From the cell containing the given text, extract its center point as [x, y] coordinate. 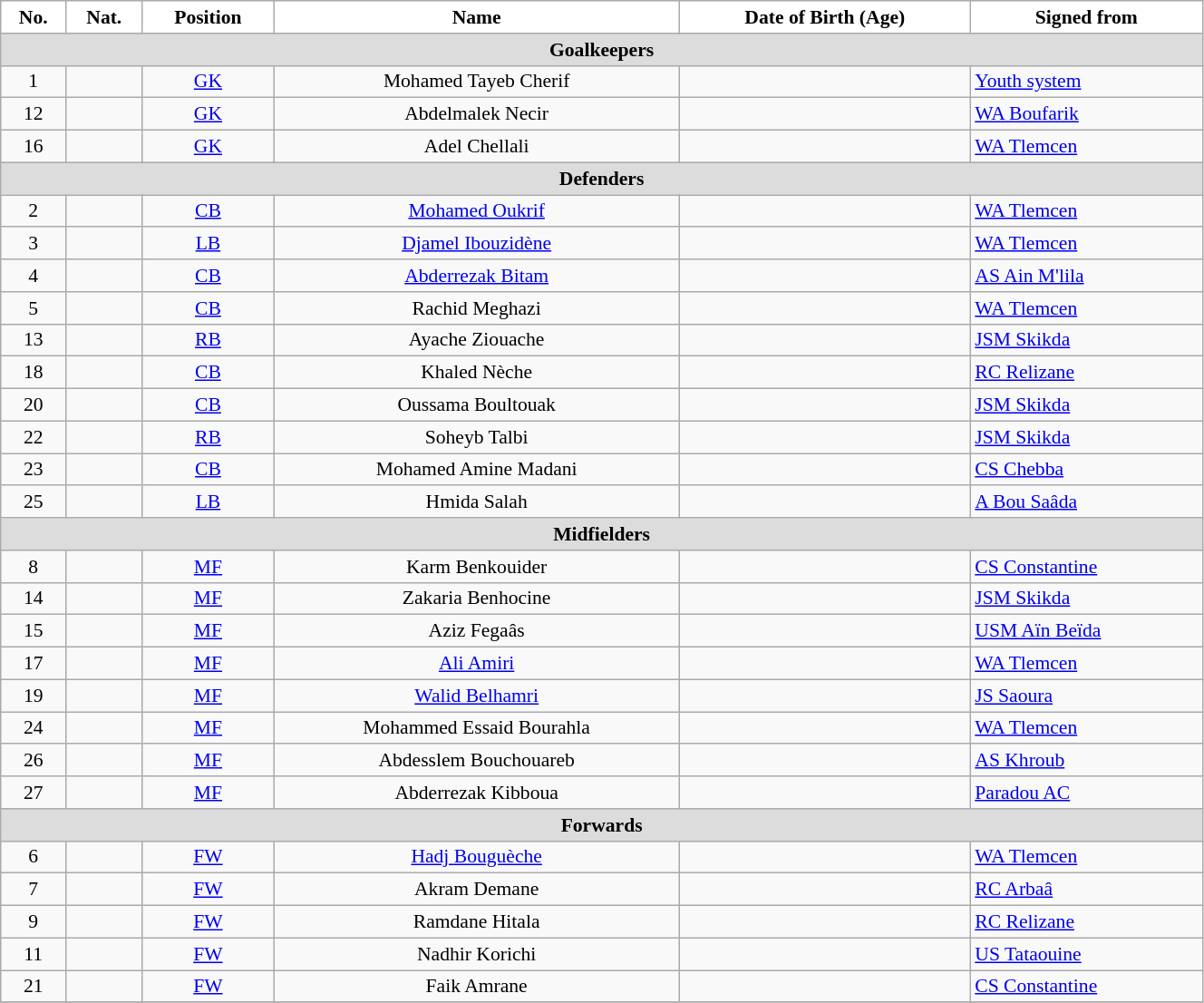
No. [34, 17]
5 [34, 308]
USM Aïn Beïda [1086, 631]
US Tataouine [1086, 954]
Abderrezak Bitam [477, 276]
9 [34, 922]
14 [34, 599]
Defenders [602, 179]
Position [209, 17]
Zakaria Benhocine [477, 599]
A Bou Saâda [1086, 502]
Youth system [1086, 82]
CS Chebba [1086, 470]
4 [34, 276]
Name [477, 17]
8 [34, 567]
RC Arbaâ [1086, 890]
Ayache Ziouache [477, 340]
26 [34, 761]
20 [34, 405]
Rachid Meghazi [477, 308]
3 [34, 244]
Midfielders [602, 534]
Abdelmalek Necir [477, 114]
Abderrezak Kibboua [477, 793]
Signed from [1086, 17]
Abdesslem Bouchouareb [477, 761]
15 [34, 631]
19 [34, 696]
25 [34, 502]
Oussama Boultouak [477, 405]
Mohamed Oukrif [477, 211]
21 [34, 987]
Djamel Ibouzidène [477, 244]
JS Saoura [1086, 696]
18 [34, 373]
Faik Amrane [477, 987]
7 [34, 890]
Ali Amiri [477, 664]
Ramdane Hitala [477, 922]
AS Khroub [1086, 761]
Mohammed Essaid Bourahla [477, 728]
Soheyb Talbi [477, 437]
11 [34, 954]
Paradou AC [1086, 793]
Mohamed Tayeb Cherif [477, 82]
Aziz Fegaâs [477, 631]
27 [34, 793]
2 [34, 211]
Nadhir Korichi [477, 954]
Karm Benkouider [477, 567]
WA Boufarik [1086, 114]
Date of Birth (Age) [825, 17]
Khaled Nèche [477, 373]
Walid Belhamri [477, 696]
13 [34, 340]
17 [34, 664]
Forwards [602, 825]
1 [34, 82]
22 [34, 437]
Adel Chellali [477, 147]
16 [34, 147]
12 [34, 114]
24 [34, 728]
AS Ain M'lila [1086, 276]
Hmida Salah [477, 502]
Goalkeepers [602, 50]
Nat. [104, 17]
6 [34, 857]
23 [34, 470]
Mohamed Amine Madani [477, 470]
Akram Demane [477, 890]
Hadj Bouguèche [477, 857]
